Find where the given text appears and provide that cell's center as (x, y) coordinate. 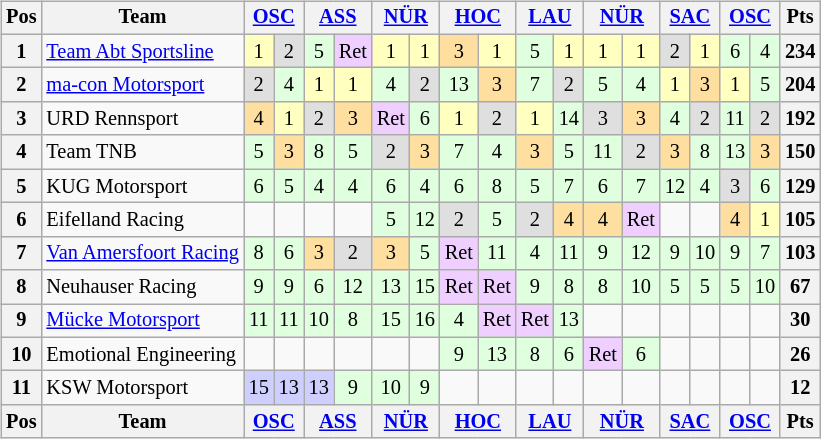
ma-con Motorsport (142, 85)
105 (800, 220)
Team Abt Sportsline (142, 51)
234 (800, 51)
192 (800, 119)
30 (800, 321)
103 (800, 253)
204 (800, 85)
150 (800, 152)
KSW Motorsport (142, 388)
129 (800, 186)
26 (800, 354)
67 (800, 287)
Eifelland Racing (142, 220)
Mücke Motorsport (142, 321)
URD Rennsport (142, 119)
16 (425, 321)
14 (569, 119)
Team TNB (142, 152)
Neuhauser Racing (142, 287)
Emotional Engineering (142, 354)
Van Amersfoort Racing (142, 253)
KUG Motorsport (142, 186)
